From the cell containing the given text, extract its center point as [x, y] coordinate. 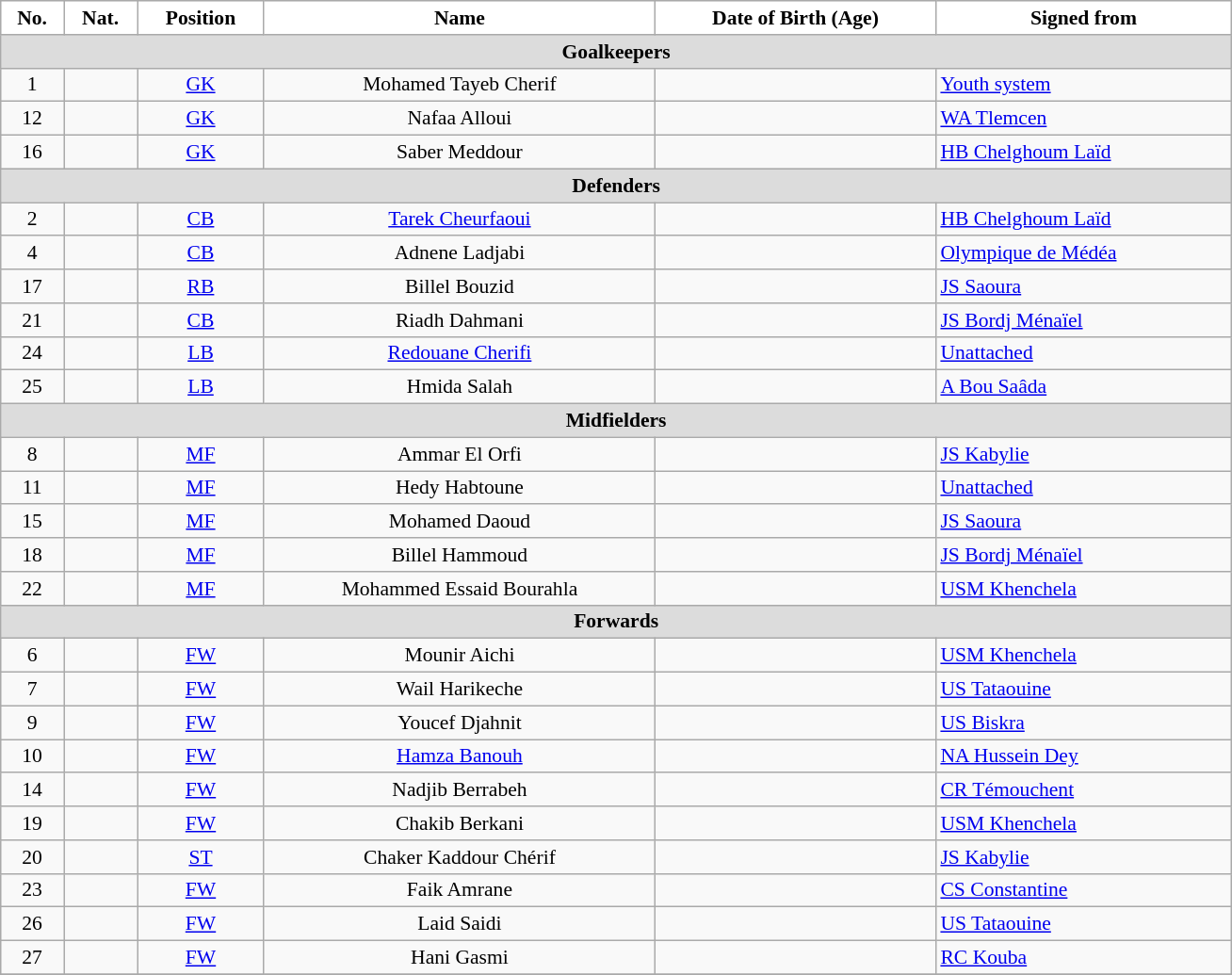
US Biskra [1083, 723]
Laid Saidi [460, 924]
Youcef Djahnit [460, 723]
Riadh Dahmani [460, 320]
CR Témouchent [1083, 790]
Mohammed Essaid Bourahla [460, 589]
Hmida Salah [460, 387]
Hedy Habtoune [460, 488]
CS Constantine [1083, 890]
Mohamed Daoud [460, 522]
9 [32, 723]
26 [32, 924]
Nat. [101, 18]
Mounir Aichi [460, 656]
Chakib Berkani [460, 823]
RB [202, 286]
8 [32, 454]
No. [32, 18]
Midfielders [616, 421]
Chaker Kaddour Chérif [460, 857]
Youth system [1083, 85]
19 [32, 823]
ST [202, 857]
Forwards [616, 622]
WA Tlemcen [1083, 119]
Name [460, 18]
24 [32, 353]
10 [32, 756]
A Bou Saâda [1083, 387]
27 [32, 958]
6 [32, 656]
Mohamed Tayeb Cherif [460, 85]
Nadjib Berrabeh [460, 790]
Signed from [1083, 18]
Faik Amrane [460, 890]
RC Kouba [1083, 958]
Olympique de Médéa [1083, 253]
18 [32, 555]
Redouane Cherifi [460, 353]
Nafaa Alloui [460, 119]
Saber Meddour [460, 153]
25 [32, 387]
Adnene Ladjabi [460, 253]
7 [32, 690]
2 [32, 219]
1 [32, 85]
Position [202, 18]
20 [32, 857]
12 [32, 119]
4 [32, 253]
16 [32, 153]
Defenders [616, 186]
Ammar El Orfi [460, 454]
NA Hussein Dey [1083, 756]
17 [32, 286]
Date of Birth (Age) [796, 18]
Wail Harikeche [460, 690]
21 [32, 320]
Hamza Banouh [460, 756]
11 [32, 488]
Billel Bouzid [460, 286]
Goalkeepers [616, 52]
Tarek Cheurfaoui [460, 219]
Hani Gasmi [460, 958]
23 [32, 890]
22 [32, 589]
14 [32, 790]
15 [32, 522]
Billel Hammoud [460, 555]
